For the text-containing cell, return its midpoint in (X, Y) coordinate format. 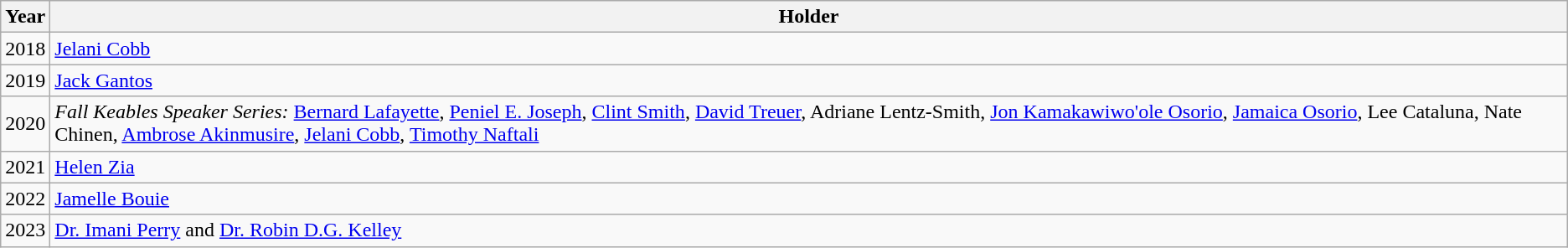
2020 (25, 124)
Dr. Imani Perry and Dr. Robin D.G. Kelley (809, 230)
Jamelle Bouie (809, 199)
Year (25, 17)
Jack Gantos (809, 80)
2021 (25, 167)
Jelani Cobb (809, 49)
2023 (25, 230)
2022 (25, 199)
Holder (809, 17)
2018 (25, 49)
2019 (25, 80)
Helen Zia (809, 167)
